Provide the (x, y) coordinate of the cell's center where the given text is located.  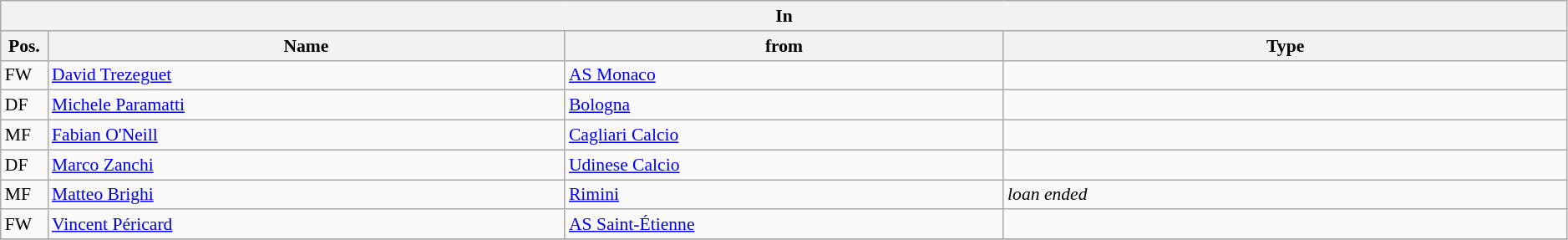
Rimini (784, 195)
Marco Zanchi (306, 165)
Pos. (24, 46)
loan ended (1285, 195)
AS Monaco (784, 75)
from (784, 46)
Type (1285, 46)
Cagliari Calcio (784, 135)
Name (306, 46)
Vincent Péricard (306, 225)
In (784, 16)
David Trezeguet (306, 75)
Fabian O'Neill (306, 135)
AS Saint-Étienne (784, 225)
Bologna (784, 105)
Udinese Calcio (784, 165)
Michele Paramatti (306, 105)
Matteo Brighi (306, 195)
